Return (X, Y) of the center of cell containing provided text 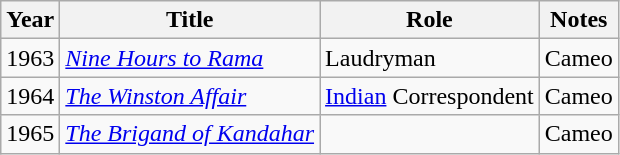
Laudryman (430, 58)
Role (430, 20)
1965 (30, 134)
Notes (578, 20)
Title (190, 20)
Nine Hours to Rama (190, 58)
1964 (30, 96)
The Brigand of Kandahar (190, 134)
The Winston Affair (190, 96)
1963 (30, 58)
Indian Correspondent (430, 96)
Year (30, 20)
